Determine the (x, y) coordinate at the center of the cell enclosing the given text.  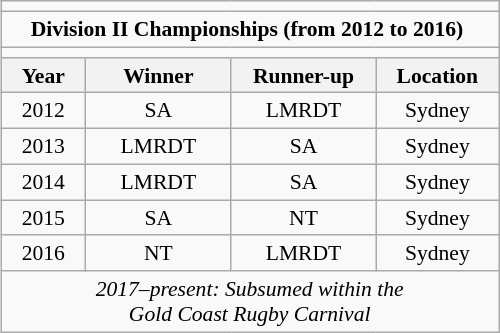
Runner-up (304, 75)
2012 (44, 111)
2016 (44, 253)
2014 (44, 182)
Winner (158, 75)
2015 (44, 218)
2017–present: Subsumed within theGold Coast Rugby Carnival (250, 302)
2013 (44, 146)
Division II Championships (from 2012 to 2016) (250, 29)
Year (44, 75)
Location (438, 75)
